Output the (X, Y) coordinate of the center of the cell containing the given text.  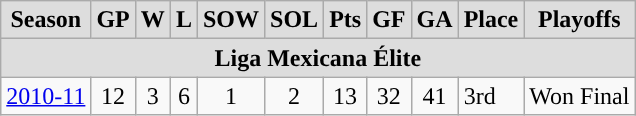
SOL (294, 20)
2010-11 (46, 96)
W (152, 20)
41 (434, 96)
3 (152, 96)
GA (434, 20)
13 (346, 96)
L (184, 20)
6 (184, 96)
2 (294, 96)
32 (389, 96)
12 (113, 96)
Won Final (580, 96)
Season (46, 20)
GF (389, 20)
1 (230, 96)
Liga Mexicana Élite (318, 58)
Playoffs (580, 20)
3rd (491, 96)
SOW (230, 20)
Pts (346, 20)
GP (113, 20)
Place (491, 20)
